Output the [x, y] coordinate of the center of the cell containing the given text.  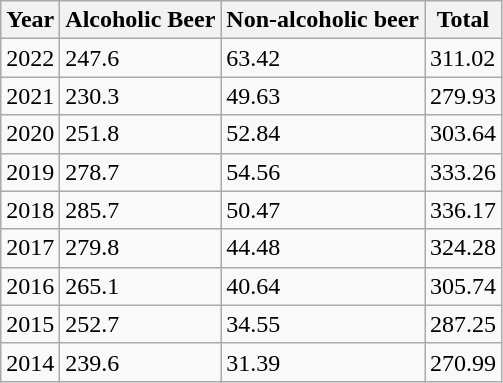
285.7 [140, 210]
303.64 [464, 134]
265.1 [140, 286]
279.93 [464, 96]
324.28 [464, 248]
2021 [30, 96]
252.7 [140, 324]
239.6 [140, 362]
251.8 [140, 134]
278.7 [140, 172]
63.42 [323, 58]
49.63 [323, 96]
2019 [30, 172]
Year [30, 20]
2020 [30, 134]
2014 [30, 362]
Alcoholic Beer [140, 20]
52.84 [323, 134]
2017 [30, 248]
50.47 [323, 210]
40.64 [323, 286]
34.55 [323, 324]
270.99 [464, 362]
2018 [30, 210]
2022 [30, 58]
54.56 [323, 172]
333.26 [464, 172]
230.3 [140, 96]
31.39 [323, 362]
Total [464, 20]
336.17 [464, 210]
247.6 [140, 58]
2015 [30, 324]
44.48 [323, 248]
305.74 [464, 286]
2016 [30, 286]
287.25 [464, 324]
311.02 [464, 58]
Non-alcoholic beer [323, 20]
279.8 [140, 248]
